Return the (X, Y) coordinate for the center point of the cell that contains the specified text.  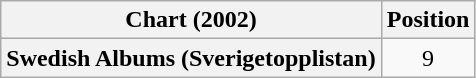
Position (428, 20)
Chart (2002) (191, 20)
9 (428, 58)
Swedish Albums (Sverigetopplistan) (191, 58)
